Detect which cell encompasses the target text, then output its [x, y] center coordinate. 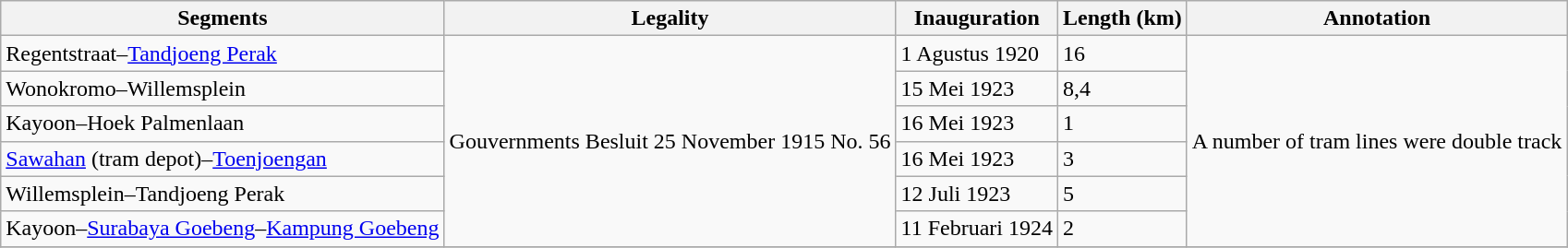
Kayoon–Hoek Palmenlaan [223, 124]
5 [1123, 194]
Regentstraat–Tandjoeng Perak [223, 53]
Kayoon–Surabaya Goebeng–Kampung Goebeng [223, 229]
16 [1123, 53]
Willemsplein–Tandjoeng Perak [223, 194]
1 [1123, 124]
Wonokromo–Willemsplein [223, 89]
A number of tram lines were double track [1377, 141]
Length (km) [1123, 18]
8,4 [1123, 89]
1 Agustus 1920 [977, 53]
15 Mei 1923 [977, 89]
11 Februari 1924 [977, 229]
Annotation [1377, 18]
Sawahan (tram depot)–Toenjoengan [223, 159]
2 [1123, 229]
Legality [670, 18]
3 [1123, 159]
12 Juli 1923 [977, 194]
Inauguration [977, 18]
Segments [223, 18]
Gouvernments Besluit 25 November 1915 No. 56 [670, 141]
